Provide the (X, Y) coordinate of the cell's center where the given text is located.  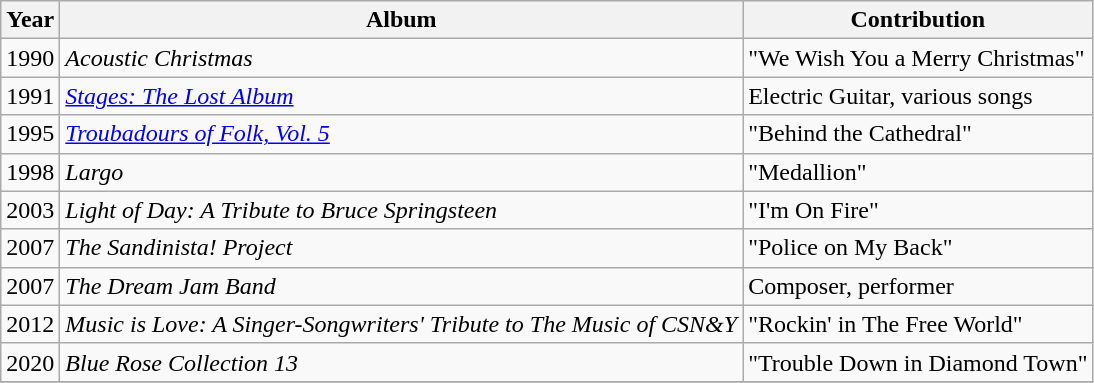
Stages: The Lost Album (402, 96)
Composer, performer (918, 286)
Troubadours of Folk, Vol. 5 (402, 134)
Year (30, 20)
Blue Rose Collection 13 (402, 362)
"Behind the Cathedral" (918, 134)
2020 (30, 362)
"Medallion" (918, 172)
"Police on My Back" (918, 248)
1991 (30, 96)
Acoustic Christmas (402, 58)
Light of Day: A Tribute to Bruce Springsteen (402, 210)
Electric Guitar, various songs (918, 96)
1995 (30, 134)
Contribution (918, 20)
"Rockin' in The Free World" (918, 324)
Album (402, 20)
The Dream Jam Band (402, 286)
"Trouble Down in Diamond Town" (918, 362)
2003 (30, 210)
2012 (30, 324)
1998 (30, 172)
Music is Love: A Singer-Songwriters' Tribute to The Music of CSN&Y (402, 324)
"We Wish You a Merry Christmas" (918, 58)
Largo (402, 172)
"I'm On Fire" (918, 210)
The Sandinista! Project (402, 248)
1990 (30, 58)
